Return [X, Y] of the center of cell containing provided text 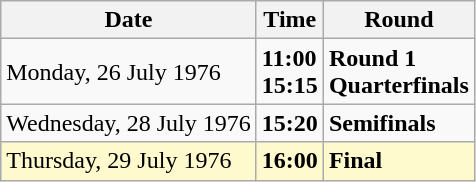
Final [398, 161]
11:0015:15 [290, 72]
Round [398, 20]
Thursday, 29 July 1976 [129, 161]
Time [290, 20]
15:20 [290, 123]
Date [129, 20]
Semifinals [398, 123]
Wednesday, 28 July 1976 [129, 123]
Monday, 26 July 1976 [129, 72]
16:00 [290, 161]
Round 1Quarterfinals [398, 72]
